Scan for the cell matching the given text and deliver its [X, Y] coordinate at center. 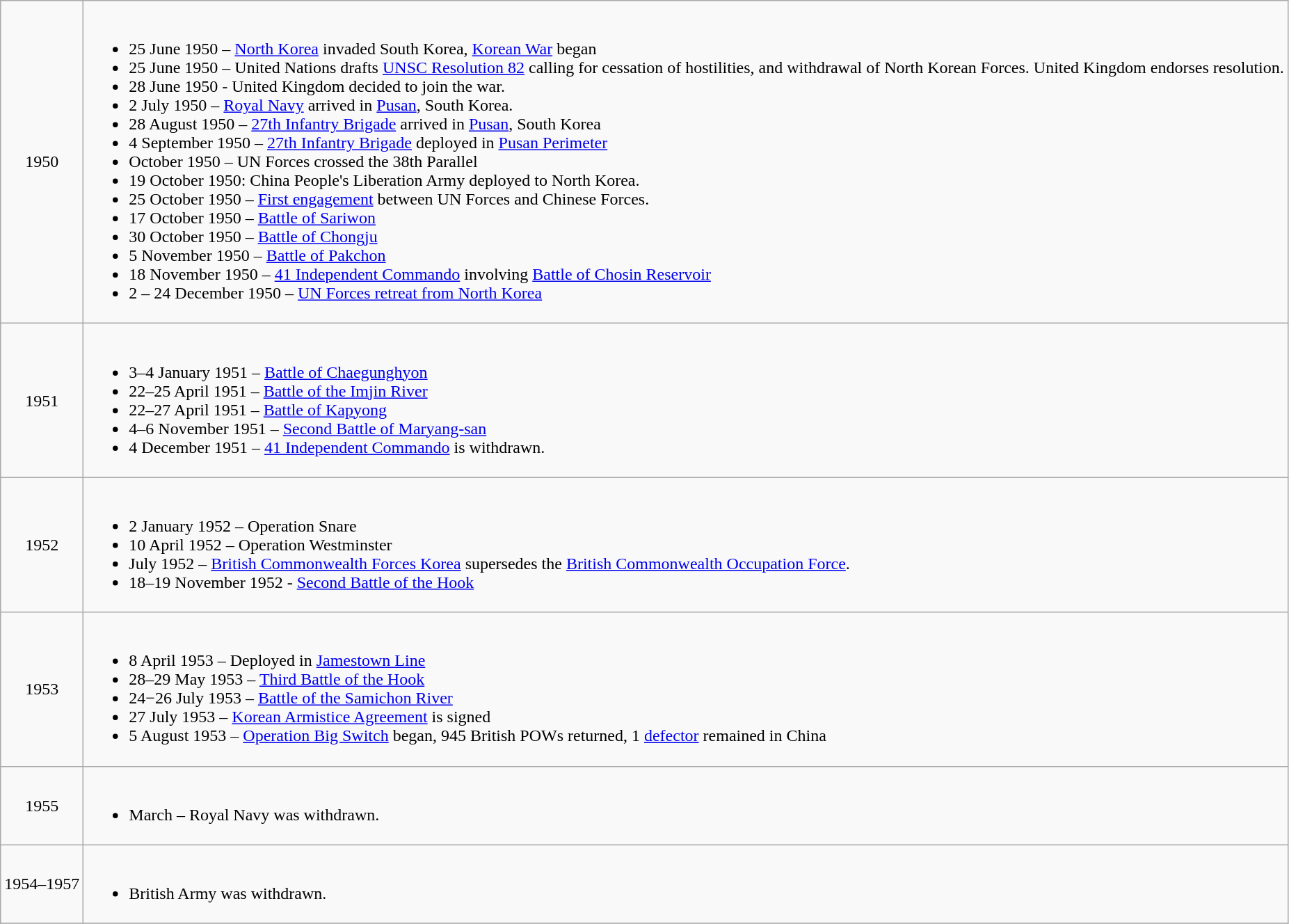
1953 [42, 689]
1954–1957 [42, 884]
1952 [42, 545]
March – Royal Navy was withdrawn. [686, 806]
1955 [42, 806]
1950 [42, 162]
British Army was withdrawn. [686, 884]
1951 [42, 401]
